Capture the cell that displays the provided text and extract its (X, Y) central coordinate. 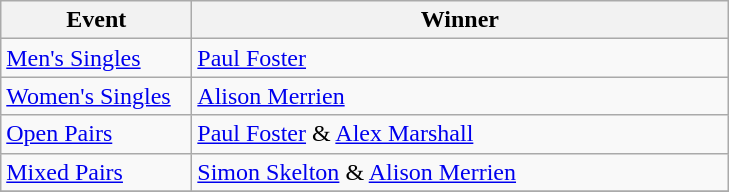
Alison Merrien (460, 96)
Open Pairs (96, 134)
Paul Foster & Alex Marshall (460, 134)
Men's Singles (96, 58)
Simon Skelton & Alison Merrien (460, 172)
Paul Foster (460, 58)
Women's Singles (96, 96)
Mixed Pairs (96, 172)
Event (96, 20)
Winner (460, 20)
